Search for the cell housing the specified text and yield its [x, y] center coordinate. 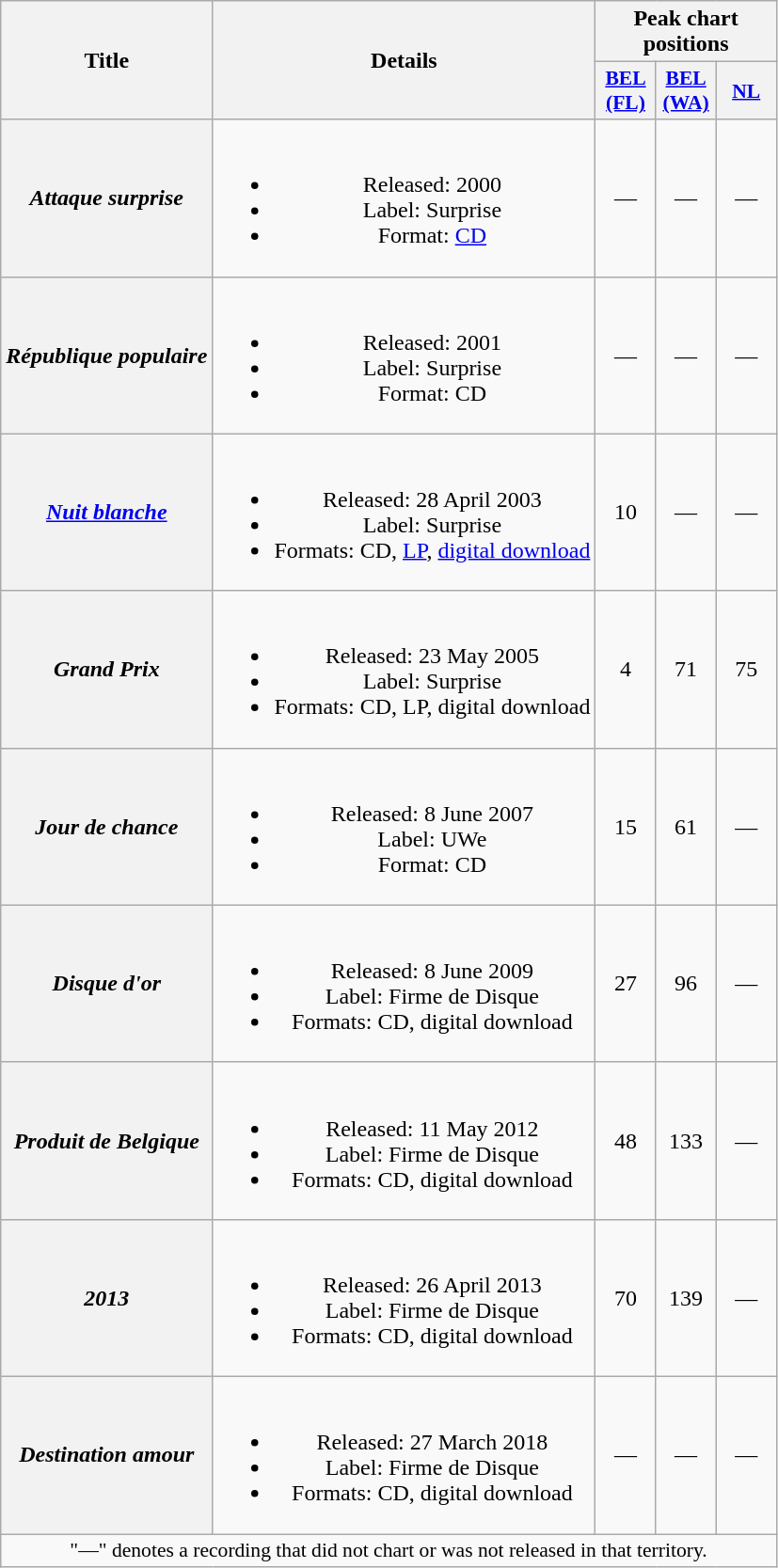
96 [686, 984]
61 [686, 826]
10 [626, 512]
Disque d'or [107, 984]
Jour de chance [107, 826]
139 [686, 1298]
"—" denotes a recording that did not chart or was not released in that territory. [389, 1550]
République populaire [107, 356]
BEL(FL) [626, 90]
Nuit blanche [107, 512]
Details [405, 60]
Produit de Belgique [107, 1140]
NL [746, 90]
Attaque surprise [107, 198]
75 [746, 670]
Grand Prix [107, 670]
Released: 8 June 2009Label: Firme de DisqueFormats: CD, digital download [405, 984]
48 [626, 1140]
Released: 26 April 2013Label: Firme de DisqueFormats: CD, digital download [405, 1298]
27 [626, 984]
BEL(WA) [686, 90]
Released: 23 May 2005Label: SurpriseFormats: CD, LP, digital download [405, 670]
2013 [107, 1298]
70 [626, 1298]
Title [107, 60]
133 [686, 1140]
Released: 11 May 2012Label: Firme de DisqueFormats: CD, digital download [405, 1140]
Released: 28 April 2003Label: SurpriseFormats: CD, LP, digital download [405, 512]
Released: 2000Label: SurpriseFormat: CD [405, 198]
Released: 8 June 2007Label: UWeFormat: CD [405, 826]
Destination amour [107, 1454]
4 [626, 670]
Released: 27 March 2018Label: Firme de DisqueFormats: CD, digital download [405, 1454]
Released: 2001Label: SurpriseFormat: CD [405, 356]
71 [686, 670]
15 [626, 826]
Peak chart positions [686, 32]
